Output the [x, y] coordinate of the center of the cell containing the given text.  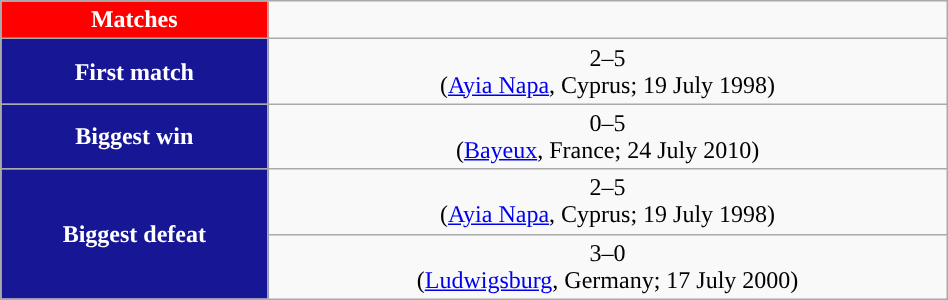
0–5 (Bayeux, France; 24 July 2010) [608, 136]
Biggest win [134, 136]
Biggest defeat [134, 234]
3–0 (Ludwigsburg, Germany; 17 July 2000) [608, 266]
First match [134, 72]
Matches [134, 20]
